Extract the (x, y) coordinate from the center of the cell holding the provided text.  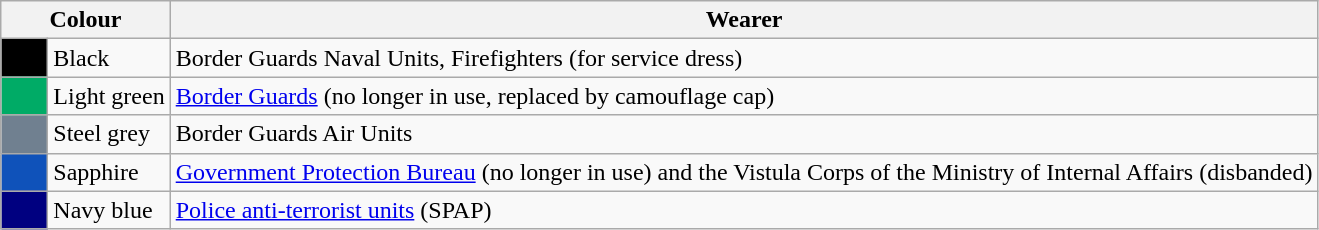
Sapphire (109, 172)
Light green (109, 96)
Black (109, 58)
Wearer (744, 20)
Border Guards (no longer in use, replaced by camouflage cap) (744, 96)
Colour (86, 20)
Border Guards Air Units (744, 134)
Government Protection Bureau (no longer in use) and the Vistula Corps of the Ministry of Internal Affairs (disbanded) (744, 172)
Navy blue (109, 210)
Border Guards Naval Units, Firefighters (for service dress) (744, 58)
Steel grey (109, 134)
Police anti-terrorist units (SPAP) (744, 210)
